For the text-containing cell, return its midpoint in (x, y) coordinate format. 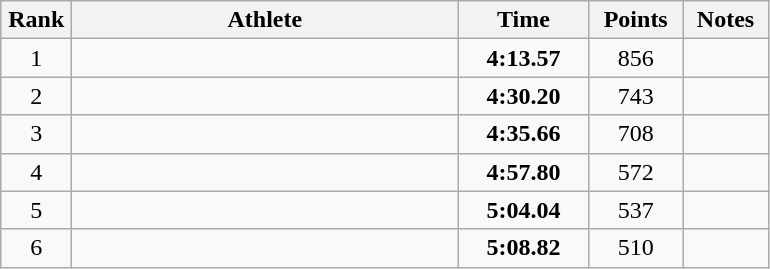
3 (36, 134)
Athlete (265, 20)
708 (636, 134)
4:30.20 (524, 96)
856 (636, 58)
572 (636, 172)
4:35.66 (524, 134)
1 (36, 58)
4:57.80 (524, 172)
Points (636, 20)
2 (36, 96)
743 (636, 96)
Rank (36, 20)
4:13.57 (524, 58)
537 (636, 210)
5:08.82 (524, 248)
5 (36, 210)
6 (36, 248)
4 (36, 172)
Notes (725, 20)
510 (636, 248)
Time (524, 20)
5:04.04 (524, 210)
